Detect which cell encompasses the target text, then output its [X, Y] center coordinate. 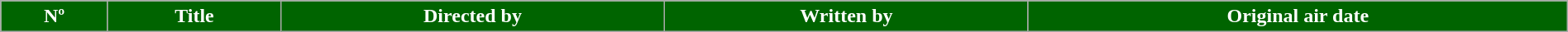
Original air date [1298, 16]
Written by [846, 16]
Nº [55, 16]
Title [194, 16]
Directed by [473, 16]
